Locate the cell with the specified text and output its [X, Y] center coordinate. 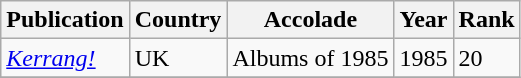
20 [486, 58]
Kerrang! [65, 58]
1985 [424, 58]
Albums of 1985 [310, 58]
UK [178, 58]
Accolade [310, 20]
Publication [65, 20]
Rank [486, 20]
Year [424, 20]
Country [178, 20]
